From the cell containing the given text, extract its center point as [X, Y] coordinate. 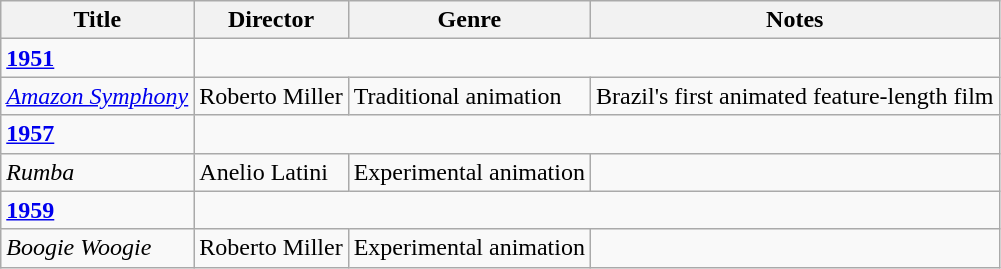
1959 [98, 210]
Director [271, 20]
Boogie Woogie [98, 248]
Genre [469, 20]
Brazil's first animated feature-length film [794, 96]
Amazon Symphony [98, 96]
Anelio Latini [271, 172]
Rumba [98, 172]
Traditional animation [469, 96]
1951 [98, 58]
1957 [98, 134]
Notes [794, 20]
Title [98, 20]
